Capture the cell that displays the provided text and extract its [x, y] central coordinate. 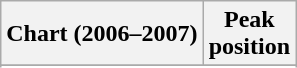
Chart (2006–2007) [102, 34]
Peakposition [249, 34]
